Return the [X, Y] coordinate for the center point of the cell that contains the specified text.  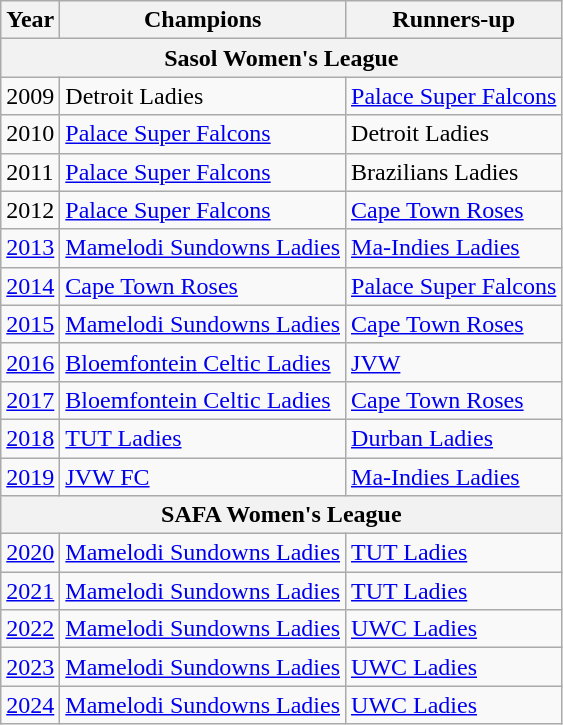
2016 [30, 362]
2013 [30, 248]
JVW [454, 362]
2022 [30, 629]
2018 [30, 438]
2019 [30, 477]
2015 [30, 324]
SAFA Women's League [282, 515]
Runners-up [454, 20]
Brazilians Ladies [454, 172]
Durban Ladies [454, 438]
2024 [30, 705]
JVW FC [203, 477]
Sasol Women's League [282, 58]
2017 [30, 400]
2011 [30, 172]
2023 [30, 667]
2009 [30, 96]
Year [30, 20]
2014 [30, 286]
2012 [30, 210]
2020 [30, 553]
Champions [203, 20]
2010 [30, 134]
2021 [30, 591]
